Capture the cell that displays the provided text and extract its (x, y) central coordinate. 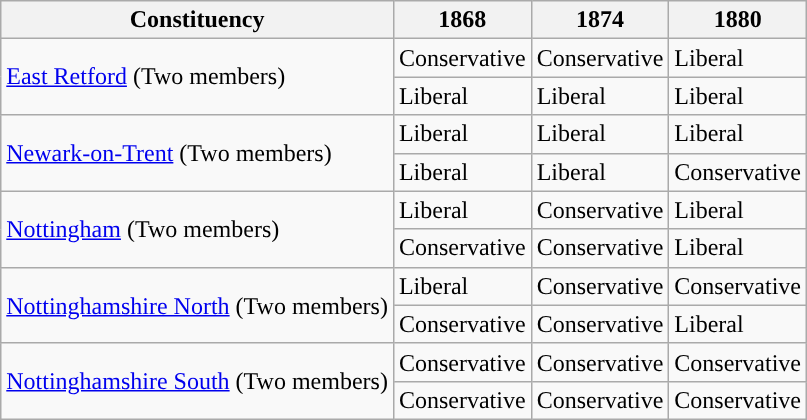
Nottinghamshire South (Two members) (198, 381)
Constituency (198, 20)
Nottinghamshire North (Two members) (198, 305)
East Retford (Two members) (198, 77)
Newark-on-Trent (Two members) (198, 153)
1874 (600, 20)
1880 (738, 20)
Nottingham (Two members) (198, 229)
1868 (462, 20)
